Search for the cell housing the specified text and yield its [X, Y] center coordinate. 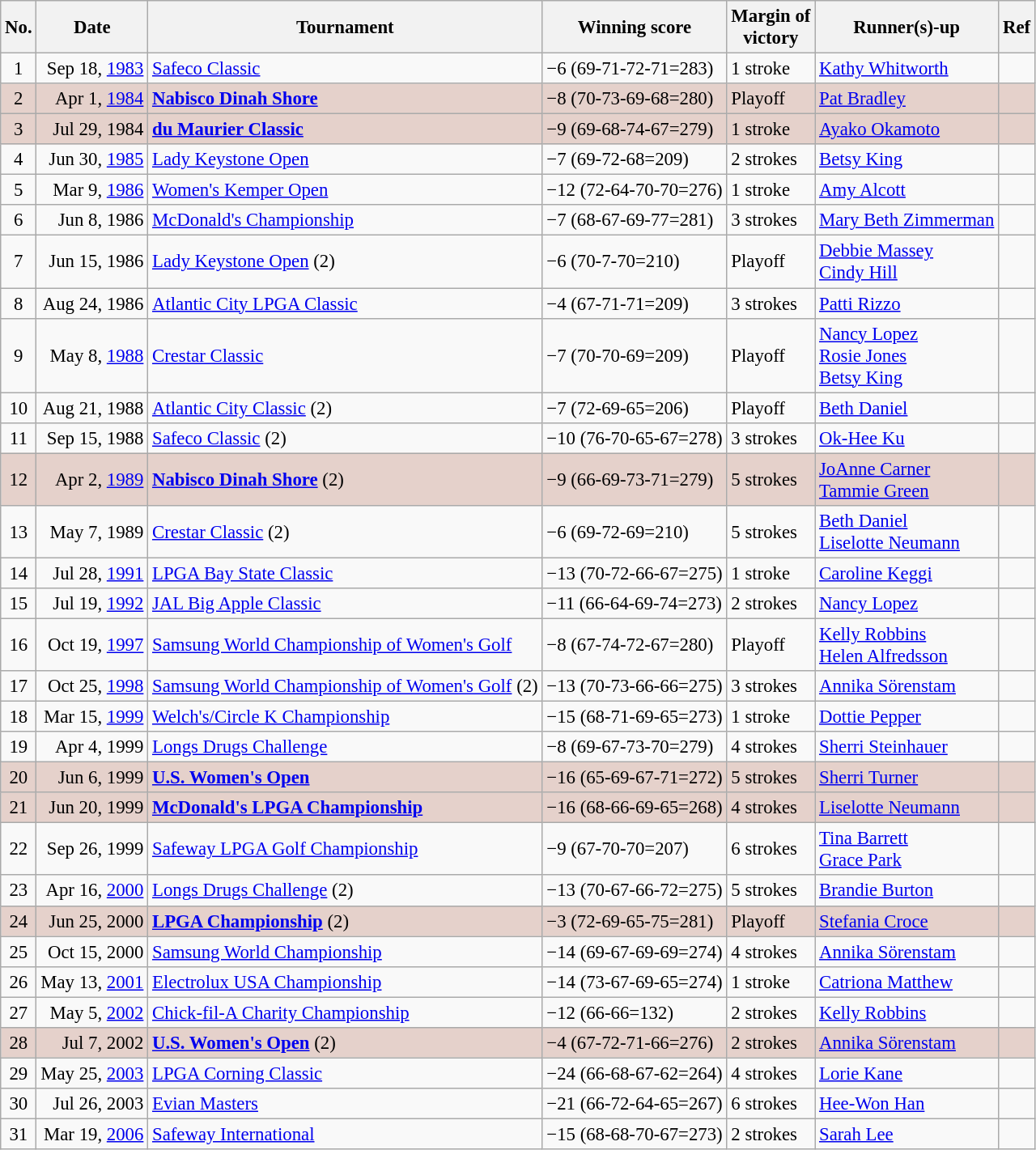
Crestar Classic [345, 355]
4 [19, 159]
−15 (68-68-70-67=273) [635, 1134]
Atlantic City LPGA Classic [345, 303]
−6 (69-72-69=210) [635, 533]
Women's Kemper Open [345, 190]
−7 (68-67-69-77=281) [635, 221]
−13 (70-73-66-66=275) [635, 686]
Patti Rizzo [906, 303]
−8 (70-73-69-68=280) [635, 99]
Jun 8, 1986 [92, 221]
Sep 18, 1983 [92, 69]
Beth Daniel Liselotte Neumann [906, 533]
Evian Masters [345, 1104]
May 7, 1989 [92, 533]
Jul 28, 1991 [92, 573]
Oct 19, 1997 [92, 644]
Jun 25, 2000 [92, 921]
−24 (66-68-67-62=264) [635, 1073]
Dottie Pepper [906, 717]
LPGA Bay State Classic [345, 573]
Apr 4, 1999 [92, 747]
24 [19, 921]
Jul 7, 2002 [92, 1043]
Safeco Classic [345, 69]
14 [19, 573]
Longs Drugs Challenge [345, 747]
Kathy Whitworth [906, 69]
15 [19, 604]
McDonald's LPGA Championship [345, 808]
Jun 15, 1986 [92, 262]
Debbie Massey Cindy Hill [906, 262]
Liselotte Neumann [906, 808]
du Maurier Classic [345, 129]
−8 (67-74-72-67=280) [635, 644]
Runner(s)-up [906, 28]
Apr 16, 2000 [92, 891]
Margin ofvictory [771, 28]
6 [19, 221]
May 13, 2001 [92, 982]
23 [19, 891]
Atlantic City Classic (2) [345, 408]
26 [19, 982]
12 [19, 479]
31 [19, 1134]
Mar 9, 1986 [92, 190]
−15 (68-71-69-65=273) [635, 717]
U.S. Women's Open [345, 778]
Ref [1017, 28]
Safeco Classic (2) [345, 438]
Ok-Hee Ku [906, 438]
21 [19, 808]
−9 (69-68-74-67=279) [635, 129]
2 [19, 99]
19 [19, 747]
−4 (67-71-71=209) [635, 303]
Electrolux USA Championship [345, 982]
Apr 2, 1989 [92, 479]
Betsy King [906, 159]
Longs Drugs Challenge (2) [345, 891]
10 [19, 408]
Brandie Burton [906, 891]
−12 (72-64-70-70=276) [635, 190]
Kelly Robbins Helen Alfredsson [906, 644]
Catriona Matthew [906, 982]
17 [19, 686]
−13 (70-67-66-72=275) [635, 891]
−7 (70-70-69=209) [635, 355]
Sep 15, 1988 [92, 438]
Jul 19, 1992 [92, 604]
−9 (66-69-73-71=279) [635, 479]
No. [19, 28]
Nabisco Dinah Shore [345, 99]
Mary Beth Zimmerman [906, 221]
−12 (66-66=132) [635, 1012]
−7 (69-72-68=209) [635, 159]
JAL Big Apple Classic [345, 604]
20 [19, 778]
−16 (65-69-67-71=272) [635, 778]
−21 (66-72-64-65=267) [635, 1104]
Safeway LPGA Golf Championship [345, 850]
Mar 15, 1999 [92, 717]
Jun 20, 1999 [92, 808]
Lady Keystone Open [345, 159]
−4 (67-72-71-66=276) [635, 1043]
Chick-fil-A Charity Championship [345, 1012]
1 [19, 69]
Hee-Won Han [906, 1104]
−7 (72-69-65=206) [635, 408]
−8 (69-67-73-70=279) [635, 747]
16 [19, 644]
−13 (70-72-66-67=275) [635, 573]
Samsung World Championship [345, 952]
Sherri Steinhauer [906, 747]
LPGA Corning Classic [345, 1073]
Jun 30, 1985 [92, 159]
Tina Barrett Grace Park [906, 850]
Date [92, 28]
McDonald's Championship [345, 221]
JoAnne Carner Tammie Green [906, 479]
Beth Daniel [906, 408]
Samsung World Championship of Women's Golf (2) [345, 686]
Sherri Turner [906, 778]
−6 (69-71-72-71=283) [635, 69]
3 [19, 129]
Aug 24, 1986 [92, 303]
Amy Alcott [906, 190]
May 8, 1988 [92, 355]
Welch's/Circle K Championship [345, 717]
Sarah Lee [906, 1134]
−10 (76-70-65-67=278) [635, 438]
28 [19, 1043]
−14 (69-67-69-69=274) [635, 952]
−9 (67-70-70=207) [635, 850]
May 25, 2003 [92, 1073]
Jul 29, 1984 [92, 129]
Kelly Robbins [906, 1012]
U.S. Women's Open (2) [345, 1043]
Nabisco Dinah Shore (2) [345, 479]
Nancy Lopez Rosie Jones Betsy King [906, 355]
Winning score [635, 28]
−14 (73-67-69-65=274) [635, 982]
5 [19, 190]
13 [19, 533]
Sep 26, 1999 [92, 850]
Jun 6, 1999 [92, 778]
8 [19, 303]
Oct 15, 2000 [92, 952]
May 5, 2002 [92, 1012]
Crestar Classic (2) [345, 533]
Jul 26, 2003 [92, 1104]
Samsung World Championship of Women's Golf [345, 644]
−11 (66-64-69-74=273) [635, 604]
Safeway International [345, 1134]
7 [19, 262]
Pat Bradley [906, 99]
Apr 1, 1984 [92, 99]
11 [19, 438]
−16 (68-66-69-65=268) [635, 808]
25 [19, 952]
Ayako Okamoto [906, 129]
27 [19, 1012]
Lady Keystone Open (2) [345, 262]
Caroline Keggi [906, 573]
Lorie Kane [906, 1073]
22 [19, 850]
9 [19, 355]
−3 (72-69-65-75=281) [635, 921]
LPGA Championship (2) [345, 921]
Aug 21, 1988 [92, 408]
18 [19, 717]
Nancy Lopez [906, 604]
−6 (70-7-70=210) [635, 262]
29 [19, 1073]
Tournament [345, 28]
30 [19, 1104]
Stefania Croce [906, 921]
Mar 19, 2006 [92, 1134]
Oct 25, 1998 [92, 686]
